Output the (X, Y) coordinate of the center of the cell containing the given text.  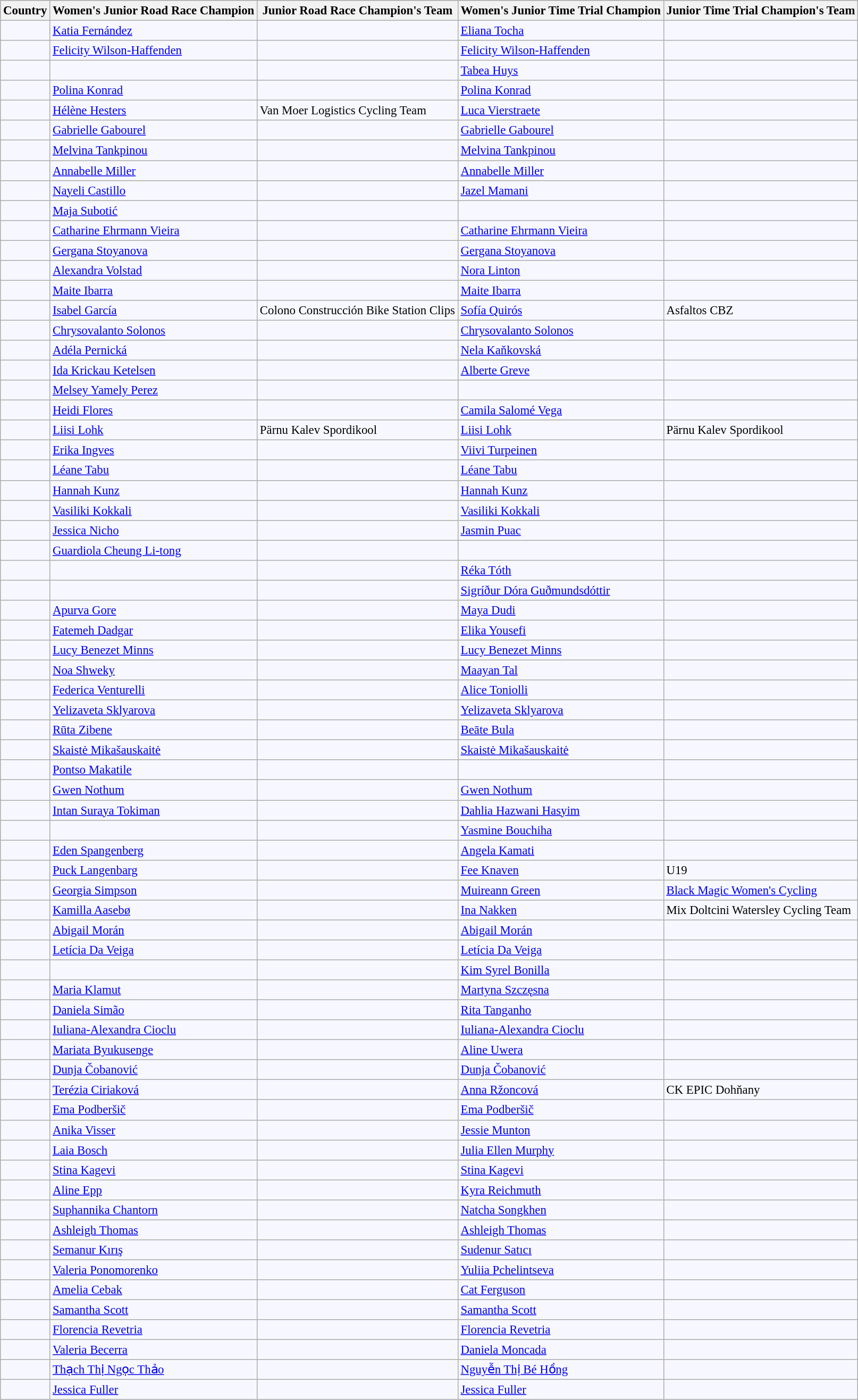
Luca Vierstraete (560, 111)
Nela Kaňkovská (560, 350)
Terézia Ciriaková (154, 1090)
Dahlia Hazwani Hasyim (560, 810)
Cat Ferguson (560, 1290)
Heidi Flores (154, 410)
Country (26, 11)
Kyra Reichmuth (560, 1190)
Fee Knaven (560, 870)
Isabel García (154, 311)
Mix Doltcini Watersley Cycling Team (760, 910)
Jessie Munton (560, 1130)
Jessica Nicho (154, 530)
CK EPIC Dohňany (760, 1090)
Asfaltos CBZ (760, 311)
Erika Ingves (154, 450)
Nora Linton (560, 271)
Rūta Zibene (154, 730)
Adéla Pernická (154, 350)
Puck Langenbarg (154, 870)
Valeria Becerra (154, 1350)
Ina Nakken (560, 910)
Pontso Makatile (154, 770)
Women's Junior Road Race Champion (154, 11)
Eliana Tocha (560, 31)
Semanur Kırış (154, 1250)
Junior Time Trial Champion's Team (760, 11)
Federica Venturelli (154, 690)
Noa Shweky (154, 670)
Nayeli Castillo (154, 190)
Daniela Simão (154, 1010)
Maayan Tal (560, 670)
Julia Ellen Murphy (560, 1150)
Melsey Yamely Perez (154, 390)
Alexandra Volstad (154, 271)
Fatemeh Dadgar (154, 630)
Suphannika Chantorn (154, 1210)
U19 (760, 870)
Tabea Huys (560, 71)
Maria Klamut (154, 990)
Amelia Cebak (154, 1290)
Anika Visser (154, 1130)
Intan Suraya Tokiman (154, 810)
Apurva Gore (154, 610)
Alice Toniolli (560, 690)
Beāte Bula (560, 730)
Yuliia Pchelintseva (560, 1270)
Women's Junior Time Trial Champion (560, 11)
Maya Dudi (560, 610)
Elika Yousefi (560, 630)
Réka Tóth (560, 571)
Laia Bosch (154, 1150)
Sigríður Dóra Guðmundsdóttir (560, 590)
Jasmin Puac (560, 530)
Camila Salomé Vega (560, 410)
Daniela Moncada (560, 1350)
Hélène Hesters (154, 111)
Anna Ržoncová (560, 1090)
Van Moer Logistics Cycling Team (358, 111)
Eden Spangenberg (154, 850)
Valeria Ponomorenko (154, 1270)
Alberte Greve (560, 371)
Sudenur Satıcı (560, 1250)
Junior Road Race Champion's Team (358, 11)
Mariata Byukusenge (154, 1050)
Maja Subotić (154, 211)
Colono Construcción Bike Station Clips (358, 311)
Jazel Mamani (560, 190)
Aline Uwera (560, 1050)
Nguyễn Thị Bé Hồng (560, 1370)
Ida Krickau Ketelsen (154, 371)
Martyna Szczęsna (560, 990)
Viivi Turpeinen (560, 450)
Angela Kamati (560, 850)
Katia Fernández (154, 31)
Natcha Songkhen (560, 1210)
Thạch Thị Ngọc Thảo (154, 1370)
Sofía Quirós (560, 311)
Black Magic Women's Cycling (760, 890)
Kim Syrel Bonilla (560, 970)
Georgia Simpson (154, 890)
Muireann Green (560, 890)
Guardiola Cheung Li-tong (154, 550)
Rita Tanganho (560, 1010)
Yasmine Bouchiha (560, 830)
Aline Epp (154, 1190)
Kamilla Aasebø (154, 910)
